Determine the (x, y) coordinate at the center of the cell enclosing the given text.  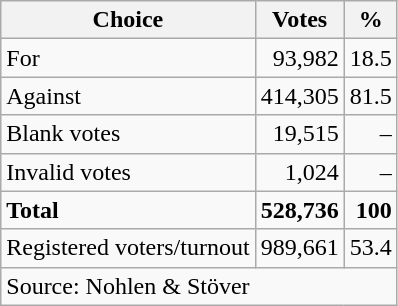
100 (370, 210)
1,024 (300, 172)
For (128, 58)
Total (128, 210)
Choice (128, 20)
% (370, 20)
19,515 (300, 134)
Blank votes (128, 134)
528,736 (300, 210)
18.5 (370, 58)
414,305 (300, 96)
Registered voters/turnout (128, 248)
Votes (300, 20)
81.5 (370, 96)
Source: Nohlen & Stöver (199, 286)
53.4 (370, 248)
Against (128, 96)
989,661 (300, 248)
93,982 (300, 58)
Invalid votes (128, 172)
